Return [X, Y] of the center of cell containing provided text 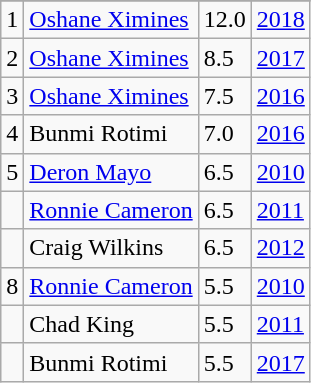
12.0 [224, 20]
Craig Wilkins [111, 248]
2018 [280, 20]
2012 [280, 248]
5 [12, 172]
3 [12, 96]
2 [12, 58]
Chad King [111, 324]
1 [12, 20]
4 [12, 134]
7.0 [224, 134]
8.5 [224, 58]
Deron Mayo [111, 172]
8 [12, 286]
7.5 [224, 96]
